Determine the [x, y] coordinate at the center of the cell enclosing the given text.  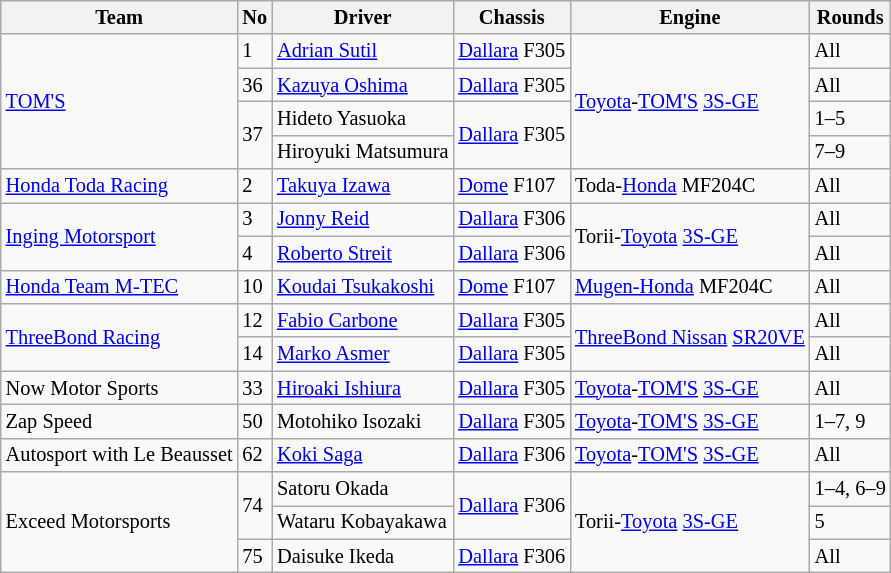
1 [256, 51]
Honda Toda Racing [120, 186]
Fabio Carbone [362, 320]
Now Motor Sports [120, 388]
Koudai Tsukakoshi [362, 287]
Rounds [850, 17]
7–9 [850, 152]
Toda-Honda MF204C [690, 186]
12 [256, 320]
37 [256, 134]
Mugen-Honda MF204C [690, 287]
3 [256, 219]
Roberto Streit [362, 253]
36 [256, 85]
5 [850, 522]
Jonny Reid [362, 219]
Honda Team M-TEC [120, 287]
Zap Speed [120, 421]
Marko Asmer [362, 354]
ThreeBond Racing [120, 336]
No [256, 17]
Motohiko Isozaki [362, 421]
14 [256, 354]
Inging Motorsport [120, 236]
TOM'S [120, 102]
Autosport with Le Beausset [120, 455]
Wataru Kobayakawa [362, 522]
Koki Saga [362, 455]
ThreeBond Nissan SR20VE [690, 336]
Hiroyuki Matsumura [362, 152]
Kazuya Oshima [362, 85]
62 [256, 455]
Exceed Motorsports [120, 522]
Team [120, 17]
4 [256, 253]
1–4, 6–9 [850, 489]
Satoru Okada [362, 489]
1–5 [850, 118]
Adrian Sutil [362, 51]
2 [256, 186]
Driver [362, 17]
Hideto Yasuoka [362, 118]
74 [256, 506]
Engine [690, 17]
Chassis [512, 17]
Daisuke Ikeda [362, 556]
Takuya Izawa [362, 186]
75 [256, 556]
Hiroaki Ishiura [362, 388]
1–7, 9 [850, 421]
33 [256, 388]
10 [256, 287]
50 [256, 421]
